Detect which cell encompasses the target text, then output its (X, Y) center coordinate. 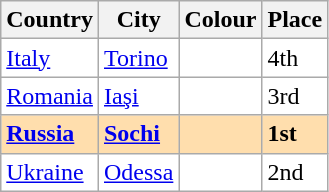
Place (295, 20)
Ukraine (50, 172)
3rd (295, 96)
Torino (138, 58)
4th (295, 58)
Romania (50, 96)
City (138, 20)
Iaşi (138, 96)
Russia (50, 134)
Odessa (138, 172)
Colour (220, 20)
Italy (50, 58)
Country (50, 20)
1st (295, 134)
2nd (295, 172)
Sochi (138, 134)
